Capture the cell that displays the provided text and extract its [X, Y] central coordinate. 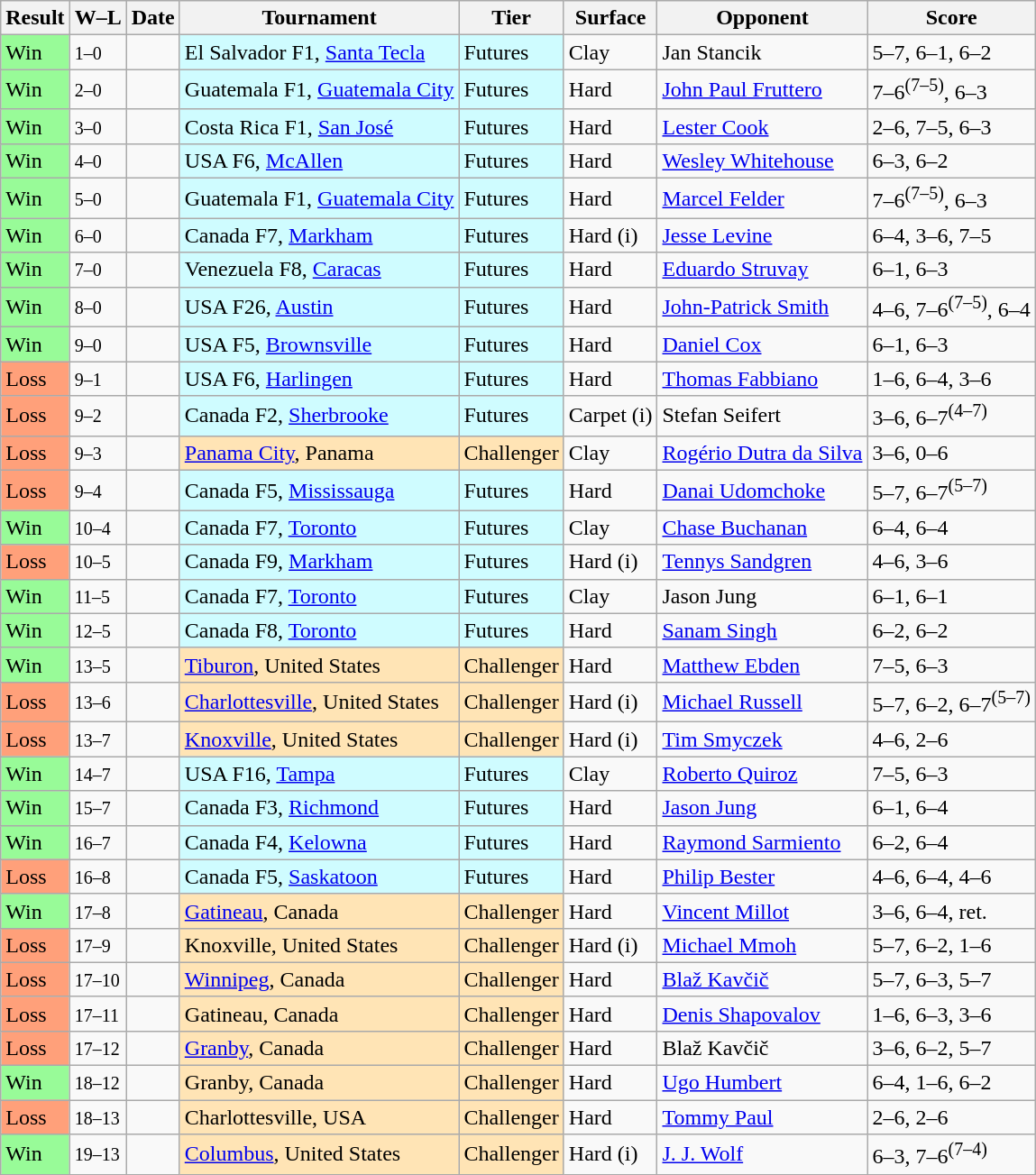
4–6, 7–6(7–5), 6–4 [951, 307]
Thomas Fabbiano [763, 379]
9–3 [97, 453]
Chase Buchanan [763, 528]
6–4, 6–4 [951, 528]
Charlottesville, United States [319, 702]
12–5 [97, 630]
Panama City, Panama [319, 453]
Michael Russell [763, 702]
El Salvador F1, Santa Tecla [319, 52]
6–4, 3–6, 7–5 [951, 235]
16–8 [97, 877]
1–6, 6–3, 3–6 [951, 1014]
1–6, 6–4, 3–6 [951, 379]
14–7 [97, 774]
18–13 [97, 1117]
17–10 [97, 979]
6–2, 6–2 [951, 630]
6–3, 6–2 [951, 161]
Score [951, 18]
W–L [97, 18]
Opponent [763, 18]
13–7 [97, 739]
Charlottesville, USA [319, 1117]
9–0 [97, 344]
Canada F2, Sherbrooke [319, 417]
Tommy Paul [763, 1117]
2–6, 2–6 [951, 1117]
5–7, 6–7(5–7) [951, 491]
Sanam Singh [763, 630]
Roberto Quiroz [763, 774]
13–6 [97, 702]
USA F26, Austin [319, 307]
9–4 [97, 491]
7–0 [97, 270]
Canada F5, Saskatoon [319, 877]
Surface [610, 18]
Result [35, 18]
Rogério Dutra da Silva [763, 453]
Stefan Seifert [763, 417]
Columbus, United States [319, 1154]
6–2, 6–4 [951, 842]
5–7, 6–2, 6–7(5–7) [951, 702]
8–0 [97, 307]
17–12 [97, 1049]
Date [153, 18]
Tier [511, 18]
Danai Udomchoke [763, 491]
Canada F4, Kelowna [319, 842]
4–0 [97, 161]
10–5 [97, 562]
4–6, 6–4, 4–6 [951, 877]
13–5 [97, 665]
6–1, 6–4 [951, 808]
Tiburon, United States [319, 665]
USA F6, Harlingen [319, 379]
3–6, 6–7(4–7) [951, 417]
4–6, 2–6 [951, 739]
9–1 [97, 379]
Tournament [319, 18]
Venezuela F8, Caracas [319, 270]
19–13 [97, 1154]
Raymond Sarmiento [763, 842]
3–6, 6–2, 5–7 [951, 1049]
2–6, 7–5, 6–3 [951, 126]
Canada F8, Toronto [319, 630]
Winnipeg, Canada [319, 979]
1–0 [97, 52]
Philip Bester [763, 877]
6–4, 1–6, 6–2 [951, 1083]
Wesley Whitehouse [763, 161]
Costa Rica F1, San José [319, 126]
2–0 [97, 90]
6–1, 6–1 [951, 596]
Marcel Felder [763, 198]
9–2 [97, 417]
3–6, 0–6 [951, 453]
Canada F9, Markham [319, 562]
5–7, 6–1, 6–2 [951, 52]
Ugo Humbert [763, 1083]
6–3, 7–6(7–4) [951, 1154]
Matthew Ebden [763, 665]
6–0 [97, 235]
John-Patrick Smith [763, 307]
Denis Shapovalov [763, 1014]
15–7 [97, 808]
Tim Smyczek [763, 739]
10–4 [97, 528]
5–0 [97, 198]
Canada F3, Richmond [319, 808]
3–0 [97, 126]
17–9 [97, 945]
17–11 [97, 1014]
16–7 [97, 842]
4–6, 3–6 [951, 562]
5–7, 6–2, 1–6 [951, 945]
USA F6, McAllen [319, 161]
Daniel Cox [763, 344]
11–5 [97, 596]
Jesse Levine [763, 235]
5–7, 6–3, 5–7 [951, 979]
Jan Stancik [763, 52]
Canada F7, Markham [319, 235]
USA F5, Brownsville [319, 344]
Michael Mmoh [763, 945]
Tennys Sandgren [763, 562]
USA F16, Tampa [319, 774]
Carpet (i) [610, 417]
18–12 [97, 1083]
John Paul Fruttero [763, 90]
Vincent Millot [763, 911]
3–6, 6–4, ret. [951, 911]
Lester Cook [763, 126]
17–8 [97, 911]
J. J. Wolf [763, 1154]
Canada F5, Mississauga [319, 491]
Eduardo Struvay [763, 270]
